Determine the [X, Y] coordinate at the center of the cell enclosing the given text.  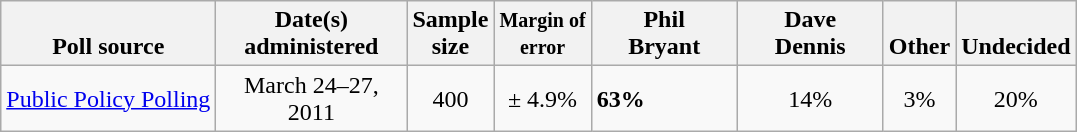
14% [810, 98]
3% [919, 98]
± 4.9% [542, 98]
400 [450, 98]
PhilBryant [664, 34]
63% [664, 98]
Public Policy Polling [108, 98]
Other [919, 34]
Date(s)administered [312, 34]
March 24–27, 2011 [312, 98]
Samplesize [450, 34]
DaveDennis [810, 34]
Undecided [1016, 34]
Poll source [108, 34]
Margin oferror [542, 34]
20% [1016, 98]
